Scan for the cell matching the given text and deliver its (x, y) coordinate at center. 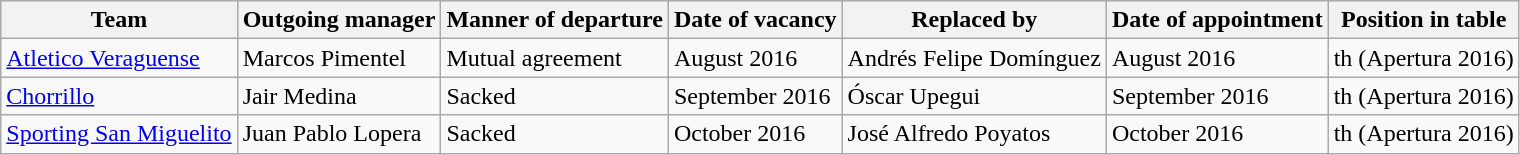
Sporting San Miguelito (119, 134)
Juan Pablo Lopera (339, 134)
Position in table (1424, 20)
Óscar Upegui (974, 96)
Date of vacancy (755, 20)
Mutual agreement (554, 58)
Andrés Felipe Domínguez (974, 58)
Atletico Veraguense (119, 58)
Manner of departure (554, 20)
Chorrillo (119, 96)
Marcos Pimentel (339, 58)
Replaced by (974, 20)
José Alfredo Poyatos (974, 134)
Team (119, 20)
Jair Medina (339, 96)
Outgoing manager (339, 20)
Date of appointment (1217, 20)
